Detect which cell encompasses the target text, then output its (X, Y) center coordinate. 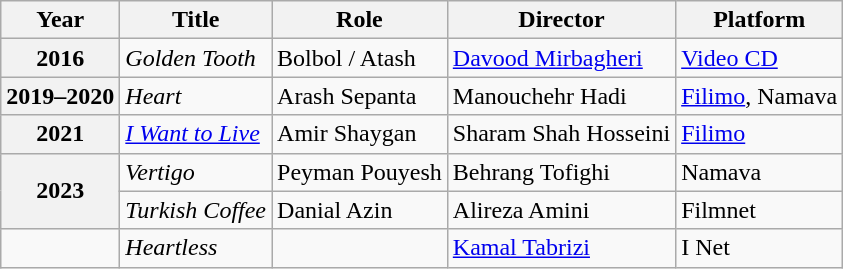
Golden Tooth (196, 58)
Davood Mirbagheri (561, 58)
Vertigo (196, 172)
Title (196, 20)
Role (360, 20)
2019–2020 (60, 96)
Arash Sepanta (360, 96)
Bolbol / Atash (360, 58)
Sharam Shah Hosseini (561, 134)
Amir Shaygan (360, 134)
Filimo, Namava (760, 96)
Danial Azin (360, 210)
Video CD (760, 58)
Behrang Tofighi (561, 172)
2021 (60, 134)
Kamal Tabrizi (561, 248)
Platform (760, 20)
Peyman Pouyesh (360, 172)
Manouchehr Hadi (561, 96)
2023 (60, 191)
Year (60, 20)
Alireza Amini (561, 210)
I Net (760, 248)
I Want to Live (196, 134)
Director (561, 20)
Heart (196, 96)
Turkish Coffee (196, 210)
Namava (760, 172)
2016 (60, 58)
Heartless (196, 248)
Filimo (760, 134)
Filmnet (760, 210)
